Locate the cell with the specified text and output its (x, y) center coordinate. 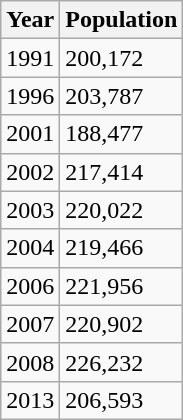
221,956 (122, 286)
2004 (30, 248)
226,232 (122, 362)
2003 (30, 210)
Year (30, 20)
220,022 (122, 210)
188,477 (122, 134)
219,466 (122, 248)
2008 (30, 362)
2002 (30, 172)
206,593 (122, 400)
2007 (30, 324)
1991 (30, 58)
2006 (30, 286)
2013 (30, 400)
Population (122, 20)
2001 (30, 134)
200,172 (122, 58)
1996 (30, 96)
203,787 (122, 96)
217,414 (122, 172)
220,902 (122, 324)
